Find where the given text appears and provide that cell's center as [x, y] coordinate. 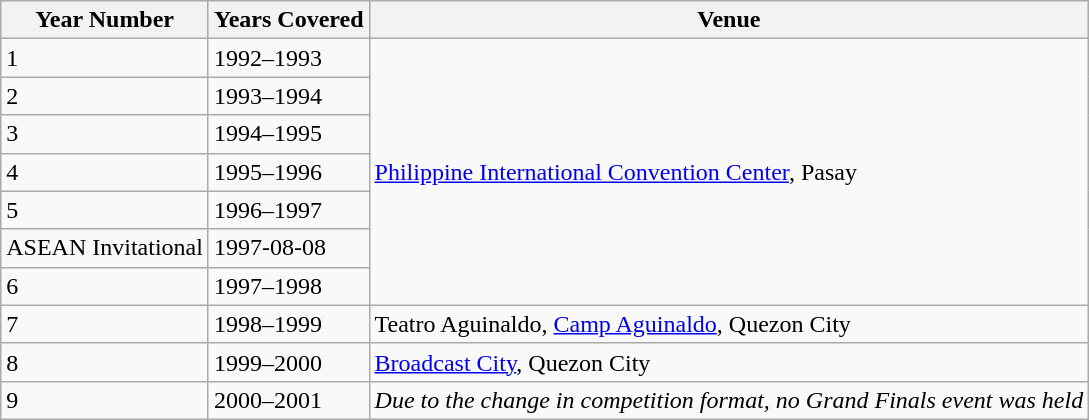
8 [105, 362]
2 [105, 96]
5 [105, 210]
1993–1994 [288, 96]
1997-08-08 [288, 248]
1995–1996 [288, 172]
2000–2001 [288, 400]
Philippine International Convention Center, Pasay [729, 172]
4 [105, 172]
1999–2000 [288, 362]
1994–1995 [288, 134]
Venue [729, 20]
1996–1997 [288, 210]
6 [105, 286]
1 [105, 58]
1997–1998 [288, 286]
7 [105, 324]
9 [105, 400]
Year Number [105, 20]
3 [105, 134]
1998–1999 [288, 324]
Teatro Aguinaldo, Camp Aguinaldo, Quezon City [729, 324]
ASEAN Invitational [105, 248]
Broadcast City, Quezon City [729, 362]
Years Covered [288, 20]
Due to the change in competition format, no Grand Finals event was held [729, 400]
1992–1993 [288, 58]
